Scan for the cell matching the given text and deliver its (x, y) coordinate at center. 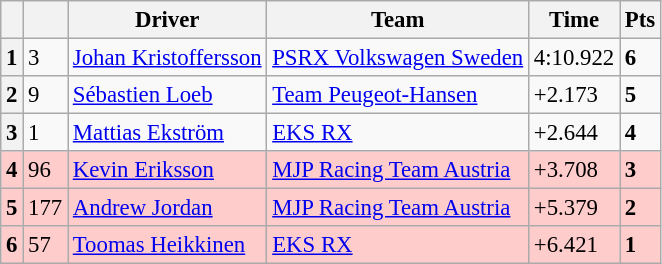
Sébastien Loeb (168, 95)
Pts (640, 20)
57 (46, 245)
+5.379 (574, 208)
PSRX Volkswagen Sweden (398, 58)
9 (46, 95)
Team (398, 20)
+6.421 (574, 245)
+2.644 (574, 133)
4:10.922 (574, 58)
177 (46, 208)
+2.173 (574, 95)
+3.708 (574, 170)
Driver (168, 20)
Johan Kristoffersson (168, 58)
Kevin Eriksson (168, 170)
Andrew Jordan (168, 208)
Mattias Ekström (168, 133)
96 (46, 170)
Time (574, 20)
Toomas Heikkinen (168, 245)
Team Peugeot-Hansen (398, 95)
